For the text-containing cell, return its midpoint in (X, Y) coordinate format. 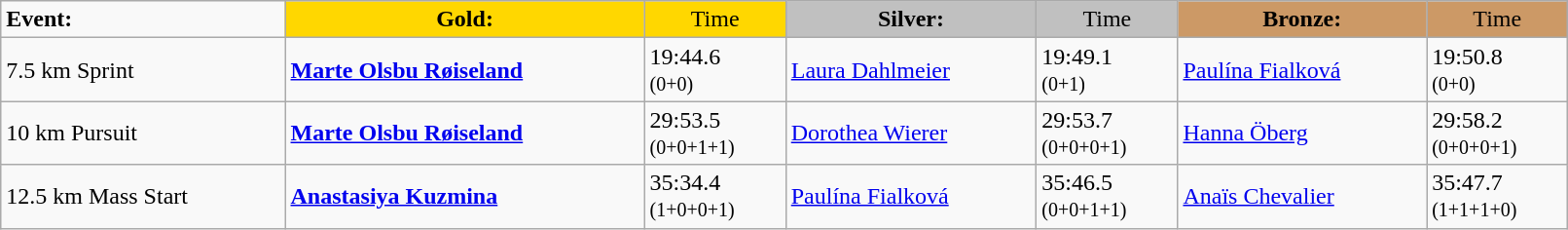
Bronze: (1302, 19)
12.5 km Mass Start (143, 197)
10 km Pursuit (143, 133)
Dorothea Wierer (911, 133)
29:53.7(0+0+0+1) (1108, 133)
Silver: (911, 19)
35:46.5(0+0+1+1) (1108, 197)
19:49.1(0+1) (1108, 70)
7.5 km Sprint (143, 70)
19:50.8(0+0) (1497, 70)
35:34.4(1+0+0+1) (714, 197)
29:53.5(0+0+1+1) (714, 133)
Anastasiya Kuzmina (465, 197)
29:58.2(0+0+0+1) (1497, 133)
35:47.7(1+1+1+0) (1497, 197)
19:44.6(0+0) (714, 70)
Hanna Öberg (1302, 133)
Gold: (465, 19)
Event: (143, 19)
Anaïs Chevalier (1302, 197)
Laura Dahlmeier (911, 70)
